Return [x, y] of the center of cell containing provided text 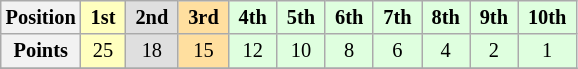
9th [494, 17]
1 [547, 51]
15 [203, 51]
1st [104, 17]
4 [446, 51]
8 [349, 51]
8th [446, 17]
10 [301, 51]
4th [253, 17]
18 [152, 51]
6 [397, 51]
Position [41, 17]
7th [397, 17]
25 [104, 51]
6th [349, 17]
12 [253, 51]
2 [494, 51]
2nd [152, 17]
5th [301, 17]
3rd [203, 17]
10th [547, 17]
Points [41, 51]
